Identify which cell holds the provided text, then report its [X, Y] central coordinate. 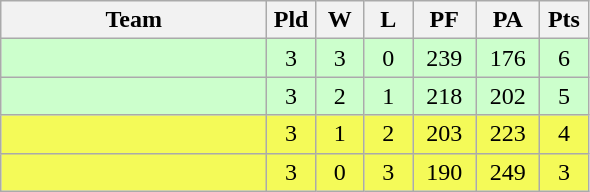
W [340, 20]
5 [564, 96]
4 [564, 134]
Team [134, 20]
176 [508, 58]
249 [508, 172]
6 [564, 58]
190 [444, 172]
218 [444, 96]
239 [444, 58]
PF [444, 20]
Pts [564, 20]
Pld [292, 20]
L [388, 20]
PA [508, 20]
203 [444, 134]
223 [508, 134]
202 [508, 96]
